Provide the [X, Y] coordinate of the cell's center where the given text is located.  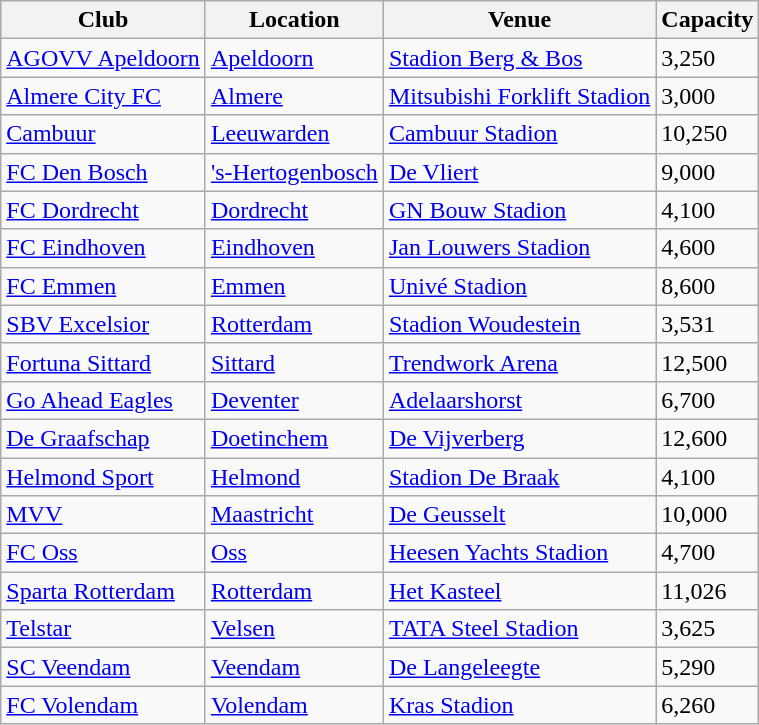
Leeuwarden [294, 134]
MVV [104, 515]
De Geusselt [519, 515]
Sparta Rotterdam [104, 591]
Dordrecht [294, 210]
5,290 [708, 667]
Oss [294, 553]
Apeldoorn [294, 58]
Helmond Sport [104, 477]
FC Dordrecht [104, 210]
3,250 [708, 58]
12,600 [708, 438]
Veendam [294, 667]
Almere City FC [104, 96]
Univé Stadion [519, 286]
Kras Stadion [519, 705]
's-Hertogenbosch [294, 172]
AGOVV Apeldoorn [104, 58]
Helmond [294, 477]
3,000 [708, 96]
SBV Excelsior [104, 324]
6,260 [708, 705]
De Graafschap [104, 438]
4,600 [708, 248]
10,000 [708, 515]
De Vijverberg [519, 438]
11,026 [708, 591]
Go Ahead Eagles [104, 400]
Heesen Yachts Stadion [519, 553]
De Langeleegte [519, 667]
Stadion Berg & Bos [519, 58]
Deventer [294, 400]
Emmen [294, 286]
3,625 [708, 629]
4,700 [708, 553]
10,250 [708, 134]
Het Kasteel [519, 591]
Adelaarshorst [519, 400]
Cambuur [104, 134]
Velsen [294, 629]
FC Oss [104, 553]
Stadion De Braak [519, 477]
12,500 [708, 362]
Venue [519, 20]
Club [104, 20]
6,700 [708, 400]
SC Veendam [104, 667]
Cambuur Stadion [519, 134]
8,600 [708, 286]
De Vliert [519, 172]
Trendwork Arena [519, 362]
Stadion Woudestein [519, 324]
3,531 [708, 324]
GN Bouw Stadion [519, 210]
Doetinchem [294, 438]
FC Emmen [104, 286]
Almere [294, 96]
Volendam [294, 705]
Mitsubishi Forklift Stadion [519, 96]
Location [294, 20]
Maastricht [294, 515]
TATA Steel Stadion [519, 629]
FC Volendam [104, 705]
9,000 [708, 172]
Jan Louwers Stadion [519, 248]
Eindhoven [294, 248]
Fortuna Sittard [104, 362]
Telstar [104, 629]
Sittard [294, 362]
FC Eindhoven [104, 248]
FC Den Bosch [104, 172]
Capacity [708, 20]
